Provide the [X, Y] coordinate of the cell's center where the given text is located.  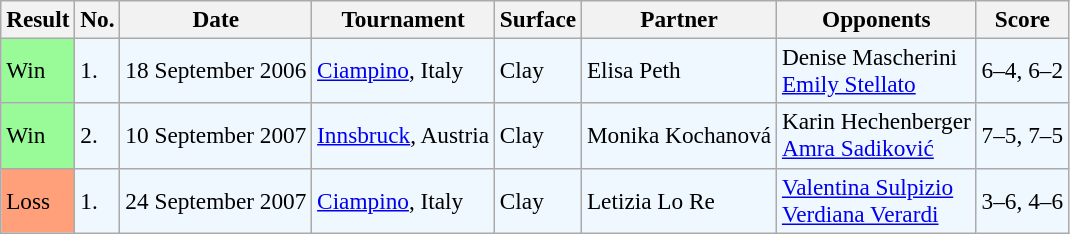
No. [98, 19]
Elisa Peth [680, 70]
Innsbruck, Austria [404, 136]
Partner [680, 19]
3–6, 4–6 [1022, 200]
Monika Kochanová [680, 136]
Letizia Lo Re [680, 200]
10 September 2007 [216, 136]
Loss [38, 200]
6–4, 6–2 [1022, 70]
Date [216, 19]
7–5, 7–5 [1022, 136]
2. [98, 136]
Result [38, 19]
Score [1022, 19]
Karin Hechenberger Amra Sadiković [877, 136]
Denise Mascherini Emily Stellato [877, 70]
Tournament [404, 19]
24 September 2007 [216, 200]
Surface [538, 19]
Valentina Sulpizio Verdiana Verardi [877, 200]
18 September 2006 [216, 70]
Opponents [877, 19]
